Capture the cell that displays the provided text and extract its (X, Y) central coordinate. 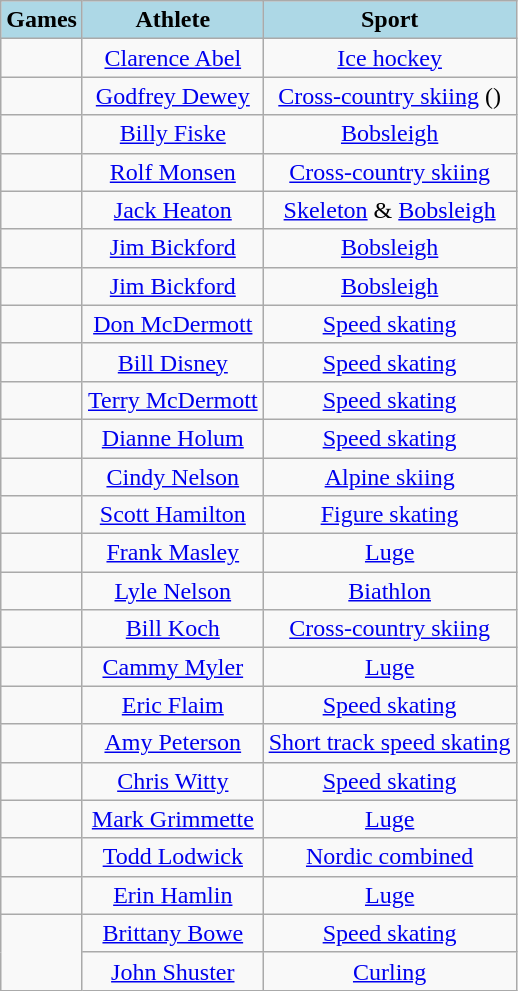
Skeleton & Bobsleigh (390, 210)
Mark Grimmette (172, 819)
Cammy Myler (172, 667)
Dianne Holum (172, 438)
Godfrey Dewey (172, 96)
Cross-country skiing () (390, 96)
Biathlon (390, 591)
Billy Fiske (172, 134)
Nordic combined (390, 857)
Games (42, 20)
Figure skating (390, 515)
Cindy Nelson (172, 477)
Alpine skiing (390, 477)
Amy Peterson (172, 743)
Terry McDermott (172, 400)
Eric Flaim (172, 705)
John Shuster (172, 971)
Short track speed skating (390, 743)
Chris Witty (172, 781)
Frank Masley (172, 553)
Bill Koch (172, 629)
Rolf Monsen (172, 172)
Bill Disney (172, 362)
Sport (390, 20)
Clarence Abel (172, 58)
Curling (390, 971)
Lyle Nelson (172, 591)
Erin Hamlin (172, 895)
Jack Heaton (172, 210)
Ice hockey (390, 58)
Athlete (172, 20)
Don McDermott (172, 324)
Scott Hamilton (172, 515)
Todd Lodwick (172, 857)
Brittany Bowe (172, 933)
